Search for the cell housing the specified text and yield its [x, y] center coordinate. 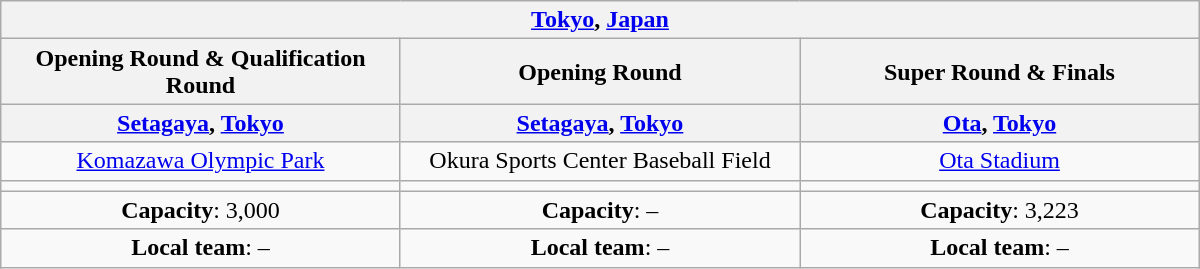
Capacity: 3,000 [200, 210]
Komazawa Olympic Park [200, 161]
Tokyo, Japan [600, 20]
Capacity: 3,223 [1000, 210]
Ota Stadium [1000, 161]
Opening Round [600, 72]
Super Round & Finals [1000, 72]
Okura Sports Center Baseball Field [600, 161]
Ota, Tokyo [1000, 123]
Opening Round & Qualification Round [200, 72]
Capacity: – [600, 210]
